Determine the [x, y] coordinate at the center of the cell enclosing the given text.  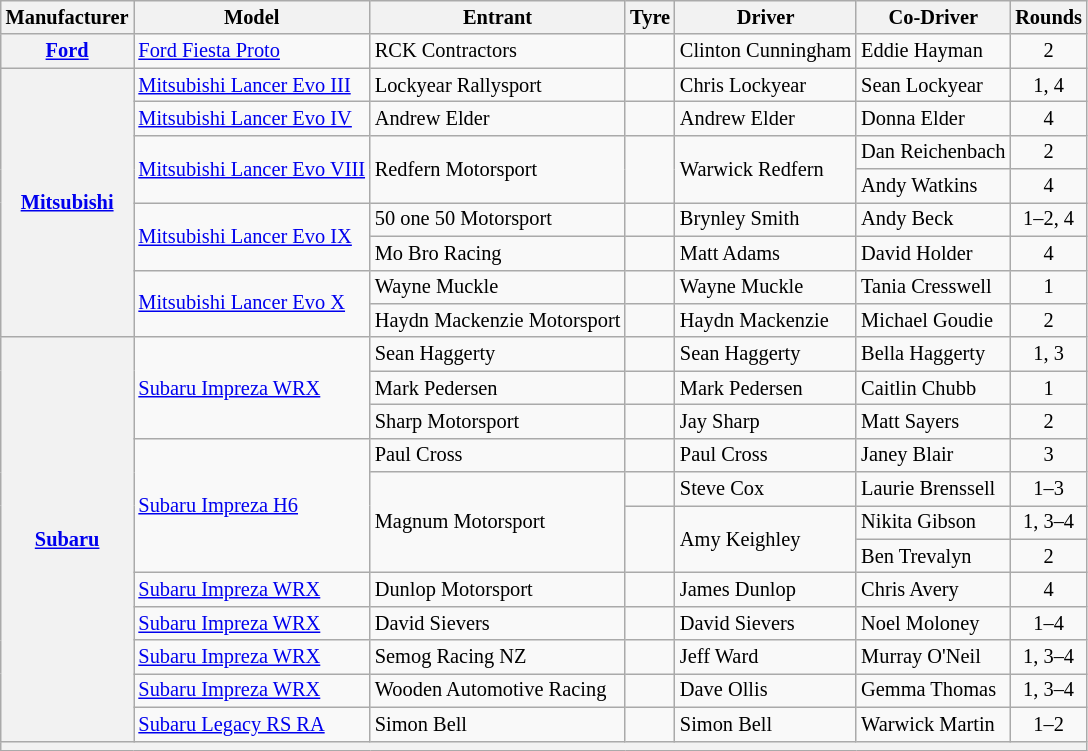
Bella Haggerty [933, 354]
Matt Adams [766, 253]
Jay Sharp [766, 421]
Janey Blair [933, 455]
Model [252, 17]
Laurie Brenssell [933, 489]
Ben Trevalyn [933, 556]
Mitsubishi Lancer Evo IX [252, 236]
Magnum Motorsport [498, 522]
Dave Ollis [766, 690]
Chris Avery [933, 589]
Sharp Motorsport [498, 421]
Mo Bro Racing [498, 253]
Mitsubishi Lancer Evo IV [252, 118]
James Dunlop [766, 589]
Subaru [68, 539]
Entrant [498, 17]
Semog Racing NZ [498, 657]
Donna Elder [933, 118]
Rounds [1048, 17]
Redfern Motorsport [498, 168]
Nikita Gibson [933, 522]
Dan Reichenbach [933, 152]
Manufacturer [68, 17]
50 one 50 Motorsport [498, 219]
Amy Keighley [766, 538]
Eddie Hayman [933, 51]
Clinton Cunningham [766, 51]
Ford [68, 51]
Haydn Mackenzie Motorsport [498, 320]
Subaru Legacy RS RA [252, 724]
Brynley Smith [766, 219]
Steve Cox [766, 489]
Andy Beck [933, 219]
Tania Cresswell [933, 287]
1–3 [1048, 489]
Sean Lockyear [933, 85]
Andy Watkins [933, 186]
Wooden Automotive Racing [498, 690]
Mitsubishi Lancer Evo VIII [252, 168]
Tyre [650, 17]
Jeff Ward [766, 657]
Warwick Redfern [766, 168]
Matt Sayers [933, 421]
Noel Moloney [933, 623]
Lockyear Rallysport [498, 85]
1–2, 4 [1048, 219]
1–2 [1048, 724]
Mitsubishi [68, 202]
Caitlin Chubb [933, 388]
Subaru Impreza H6 [252, 506]
Dunlop Motorsport [498, 589]
1, 4 [1048, 85]
1–4 [1048, 623]
RCK Contractors [498, 51]
Mitsubishi Lancer Evo X [252, 304]
Haydn Mackenzie [766, 320]
3 [1048, 455]
1, 3 [1048, 354]
Chris Lockyear [766, 85]
Murray O'Neil [933, 657]
Driver [766, 17]
Ford Fiesta Proto [252, 51]
Michael Goudie [933, 320]
Mitsubishi Lancer Evo III [252, 85]
Warwick Martin [933, 724]
Gemma Thomas [933, 690]
Co-Driver [933, 17]
David Holder [933, 253]
